For the text-containing cell, return its midpoint in (x, y) coordinate format. 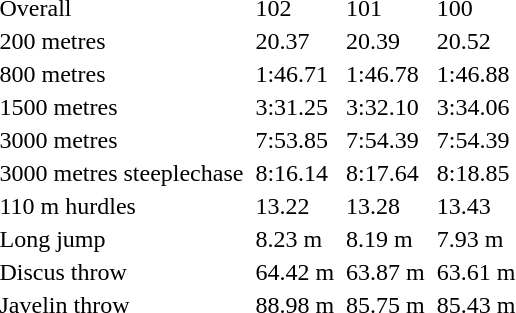
63.87 m (386, 272)
20.39 (386, 41)
13.28 (386, 206)
8.23 m (295, 239)
8.19 m (386, 239)
8:17.64 (386, 173)
8:16.14 (295, 173)
7:54.39 (386, 140)
1:46.78 (386, 74)
1:46.71 (295, 74)
3:31.25 (295, 107)
64.42 m (295, 272)
7:53.85 (295, 140)
20.37 (295, 41)
3:32.10 (386, 107)
13.22 (295, 206)
